Pinpoint the cell where the given text exists, returning its [x, y] midpoint coordinate. 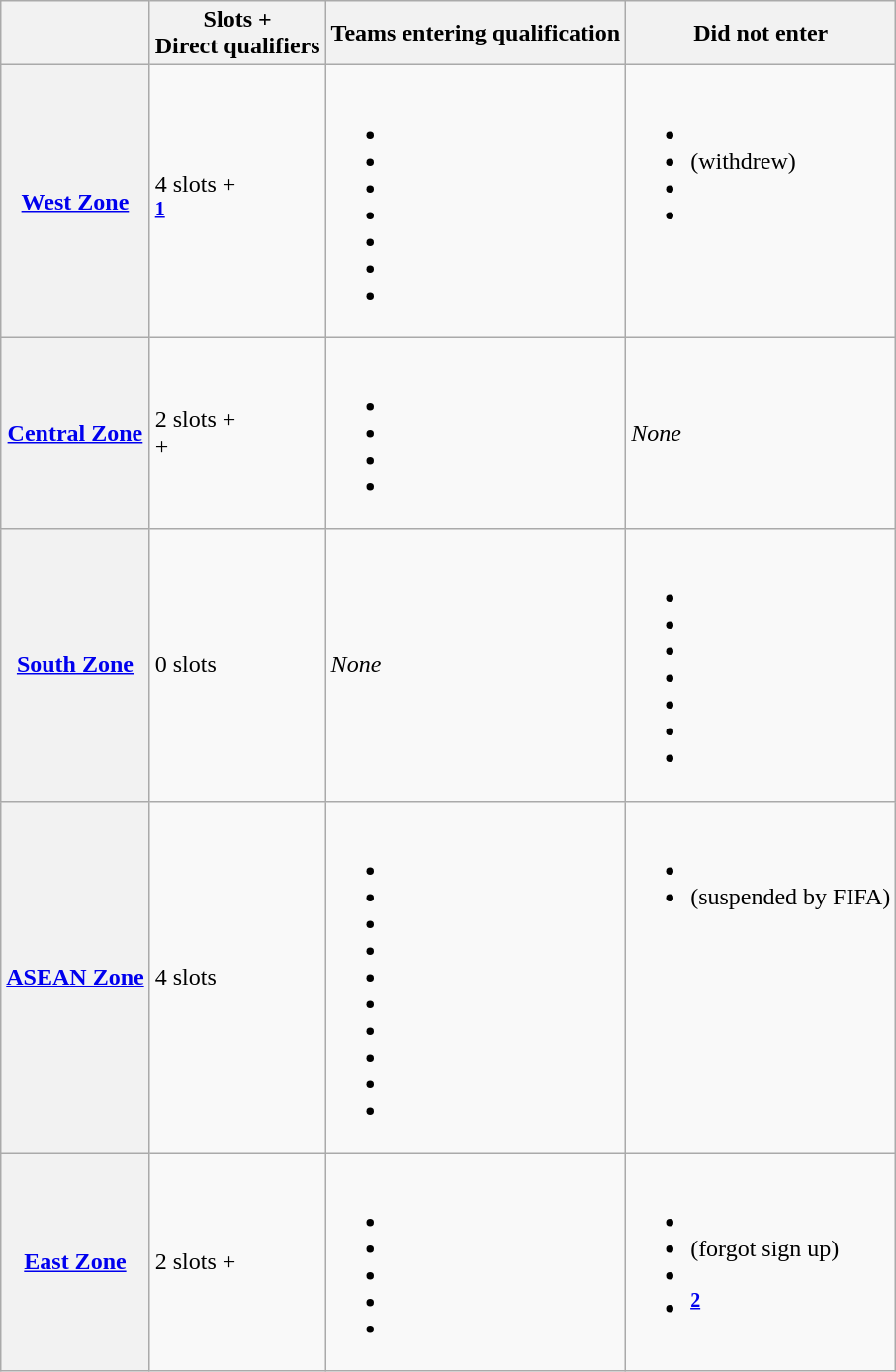
Did not enter [762, 34]
0 slots [237, 664]
Central Zone [75, 433]
2 slots + + [237, 433]
Teams entering qualification [476, 34]
4 slots [237, 977]
(withdrew) [762, 202]
2 slots + [237, 1261]
(suspended by FIFA) [762, 977]
4 slots +1 [237, 202]
Slots +Direct qualifiers [237, 34]
East Zone [75, 1261]
(forgot sign up)2 [762, 1261]
ASEAN Zone [75, 977]
West Zone [75, 202]
South Zone [75, 664]
